From the cell containing the given text, extract its center point as (X, Y) coordinate. 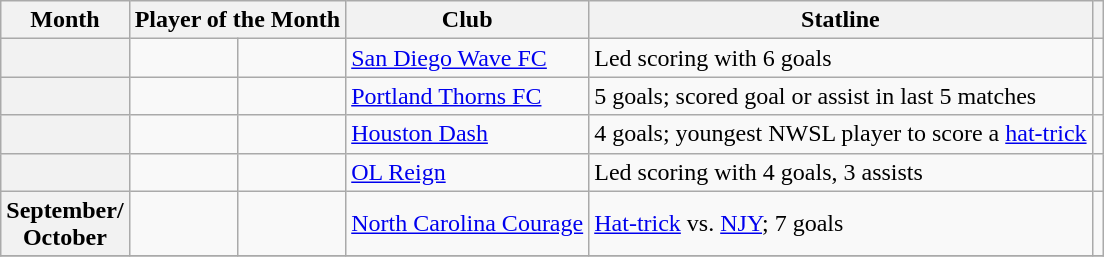
North Carolina Courage (468, 224)
Player of the Month (238, 20)
Month (65, 20)
Led scoring with 4 goals, 3 assists (840, 172)
5 goals; scored goal or assist in last 5 matches (840, 96)
Statline (840, 20)
San Diego Wave FC (468, 58)
Hat-trick vs. NJY; 7 goals (840, 224)
Portland Thorns FC (468, 96)
4 goals; youngest NWSL player to score a hat-trick (840, 134)
OL Reign (468, 172)
Club (468, 20)
September/October (65, 224)
Houston Dash (468, 134)
Led scoring with 6 goals (840, 58)
